Extract the [X, Y] coordinate from the center of the cell holding the provided text.  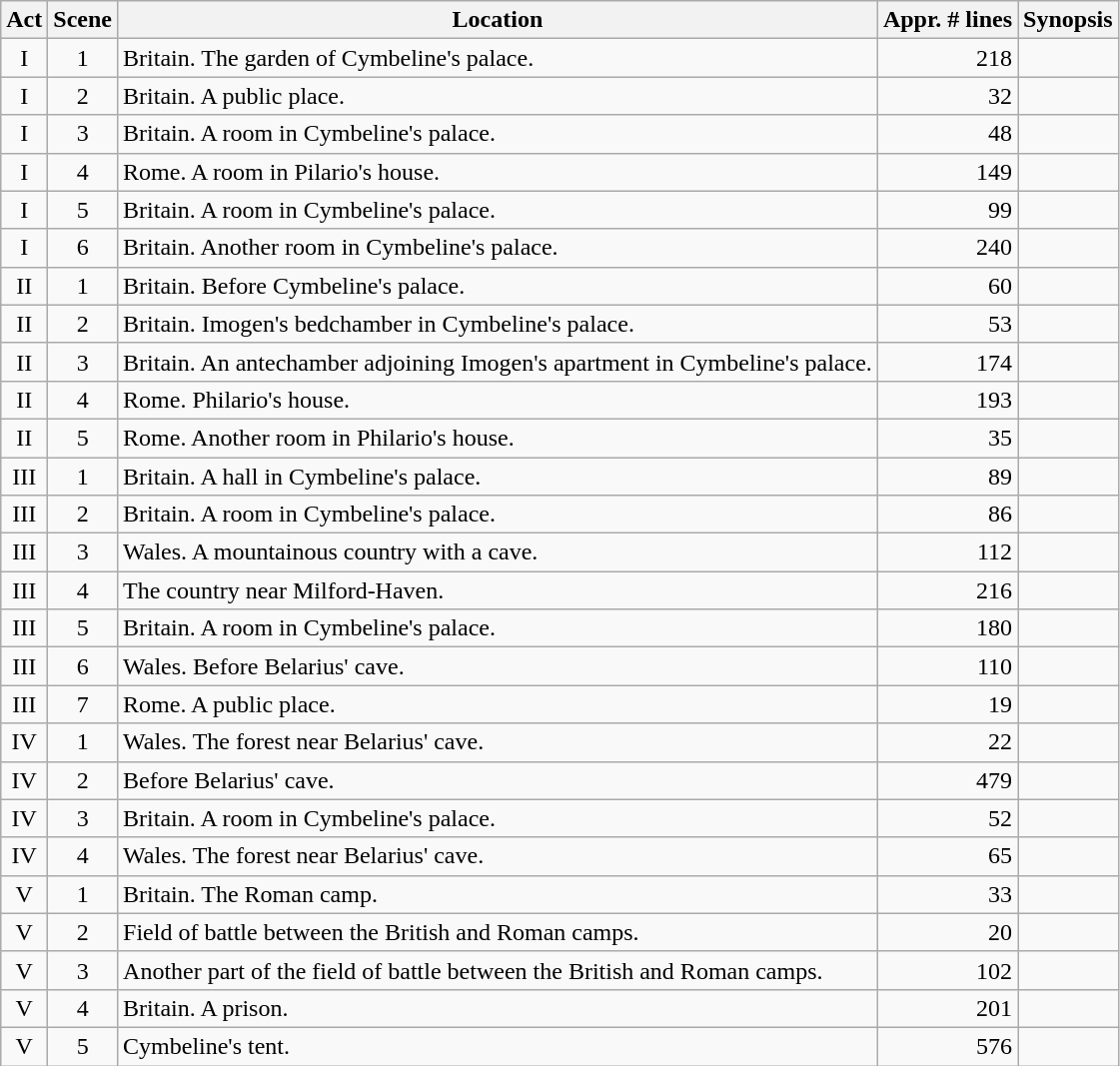
Appr. # lines [947, 20]
Location [498, 20]
174 [947, 362]
Rome. A room in Pilario's house. [498, 172]
Cymbeline's tent. [498, 1046]
102 [947, 970]
Before Belarius' cave. [498, 780]
35 [947, 438]
65 [947, 856]
Britain. Imogen's bedchamber in Cymbeline's palace. [498, 324]
Britain. Before Cymbeline's palace. [498, 286]
The country near Milford-Haven. [498, 590]
89 [947, 477]
Rome. Another room in Philario's house. [498, 438]
53 [947, 324]
240 [947, 248]
201 [947, 1008]
Britain. A hall in Cymbeline's palace. [498, 477]
19 [947, 704]
52 [947, 818]
576 [947, 1046]
Britain. A public place. [498, 96]
Another part of the field of battle between the British and Roman camps. [498, 970]
Act [24, 20]
Wales. A mountainous country with a cave. [498, 552]
99 [947, 210]
216 [947, 590]
22 [947, 742]
60 [947, 286]
Scene [83, 20]
218 [947, 58]
Field of battle between the British and Roman camps. [498, 932]
7 [83, 704]
Britain. The garden of Cymbeline's palace. [498, 58]
32 [947, 96]
479 [947, 780]
Synopsis [1068, 20]
193 [947, 400]
Britain. Another room in Cymbeline's palace. [498, 248]
180 [947, 628]
Britain. An antechamber adjoining Imogen's apartment in Cymbeline's palace. [498, 362]
20 [947, 932]
Rome. A public place. [498, 704]
110 [947, 666]
Britain. A prison. [498, 1008]
Wales. Before Belarius' cave. [498, 666]
Rome. Philario's house. [498, 400]
149 [947, 172]
86 [947, 515]
48 [947, 134]
33 [947, 894]
Britain. The Roman camp. [498, 894]
112 [947, 552]
